Identify which cell holds the provided text, then report its (X, Y) central coordinate. 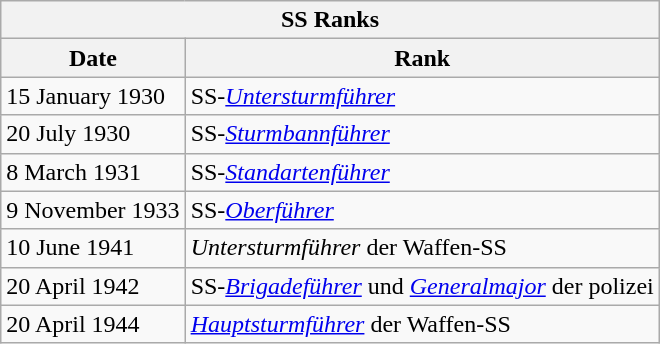
SS-Brigadeführer und Generalmajor der polizei (422, 286)
SS-Standartenführer (422, 172)
Hauptsturmführer der Waffen-SS (422, 324)
20 April 1944 (93, 324)
8 March 1931 (93, 172)
20 April 1942 (93, 286)
9 November 1933 (93, 210)
SS-Oberführer (422, 210)
SS Ranks (330, 20)
10 June 1941 (93, 248)
SS-Sturmbannführer (422, 134)
SS-Untersturmführer (422, 96)
Date (93, 58)
20 July 1930 (93, 134)
Rank (422, 58)
Untersturmführer der Waffen-SS (422, 248)
15 January 1930 (93, 96)
